Detect which cell encompasses the target text, then output its (X, Y) center coordinate. 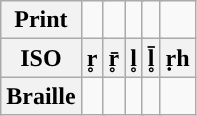
l̥ (134, 58)
r̥̄ (114, 58)
ISO (41, 58)
ṛh (178, 58)
r̥ (92, 58)
Print (41, 20)
Braille (41, 96)
l̥̄ (151, 58)
